From the cell containing the given text, extract its center point as (X, Y) coordinate. 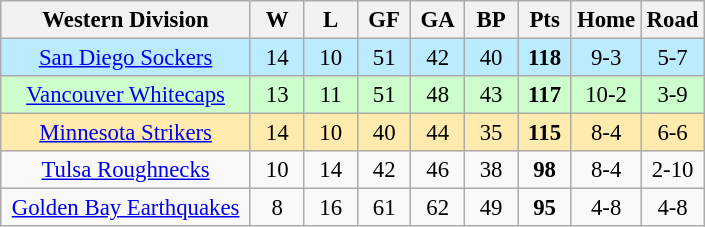
16 (330, 208)
Pts (544, 20)
98 (544, 170)
W (276, 20)
GA (438, 20)
118 (544, 58)
BP (490, 20)
95 (544, 208)
48 (438, 95)
6-6 (672, 133)
46 (438, 170)
5-7 (672, 58)
44 (438, 133)
35 (490, 133)
61 (384, 208)
8 (276, 208)
10-2 (606, 95)
Vancouver Whitecaps (126, 95)
San Diego Sockers (126, 58)
Minnesota Strikers (126, 133)
9-3 (606, 58)
117 (544, 95)
38 (490, 170)
2-10 (672, 170)
3-9 (672, 95)
Western Division (126, 20)
62 (438, 208)
Tulsa Roughnecks (126, 170)
11 (330, 95)
Golden Bay Earthquakes (126, 208)
Home (606, 20)
49 (490, 208)
L (330, 20)
Road (672, 20)
43 (490, 95)
115 (544, 133)
GF (384, 20)
13 (276, 95)
